Pinpoint the cell where the given text exists, returning its (X, Y) midpoint coordinate. 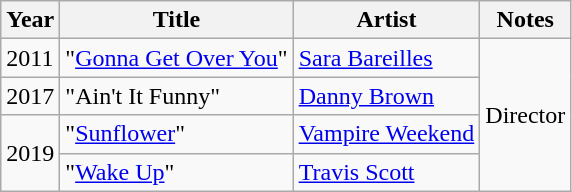
Year (30, 20)
2019 (30, 153)
Vampire Weekend (386, 134)
Sara Bareilles (386, 58)
Director (526, 115)
"Ain't It Funny" (176, 96)
"Wake Up" (176, 172)
Travis Scott (386, 172)
"Sunflower" (176, 134)
"Gonna Get Over You" (176, 58)
Notes (526, 20)
2011 (30, 58)
Danny Brown (386, 96)
2017 (30, 96)
Title (176, 20)
Artist (386, 20)
